Determine the (X, Y) coordinate at the center of the cell enclosing the given text.  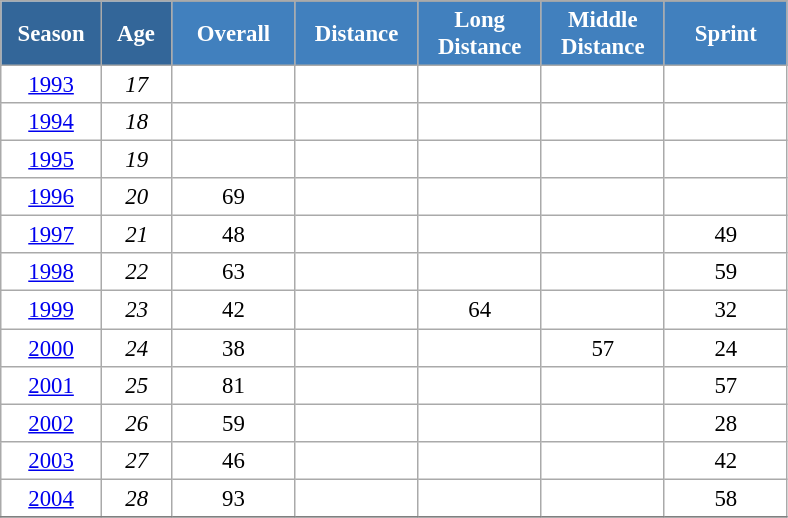
1997 (52, 235)
49 (726, 235)
93 (234, 498)
1996 (52, 197)
27 (136, 460)
69 (234, 197)
38 (234, 348)
2003 (52, 460)
17 (136, 85)
26 (136, 423)
19 (136, 160)
1993 (52, 85)
32 (726, 310)
18 (136, 122)
58 (726, 498)
81 (234, 385)
Sprint (726, 34)
1995 (52, 160)
64 (480, 310)
48 (234, 235)
Distance (356, 34)
Middle Distance (602, 34)
23 (136, 310)
22 (136, 273)
Overall (234, 34)
20 (136, 197)
2000 (52, 348)
Age (136, 34)
25 (136, 385)
1999 (52, 310)
2002 (52, 423)
1994 (52, 122)
63 (234, 273)
2004 (52, 498)
46 (234, 460)
2001 (52, 385)
21 (136, 235)
Season (52, 34)
1998 (52, 273)
Long Distance (480, 34)
